For the text-containing cell, return its midpoint in [X, Y] coordinate format. 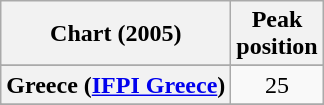
Greece (IFPI Greece) [116, 85]
Peakposition [277, 34]
25 [277, 85]
Chart (2005) [116, 34]
